Return (x, y) of the center of cell containing provided text 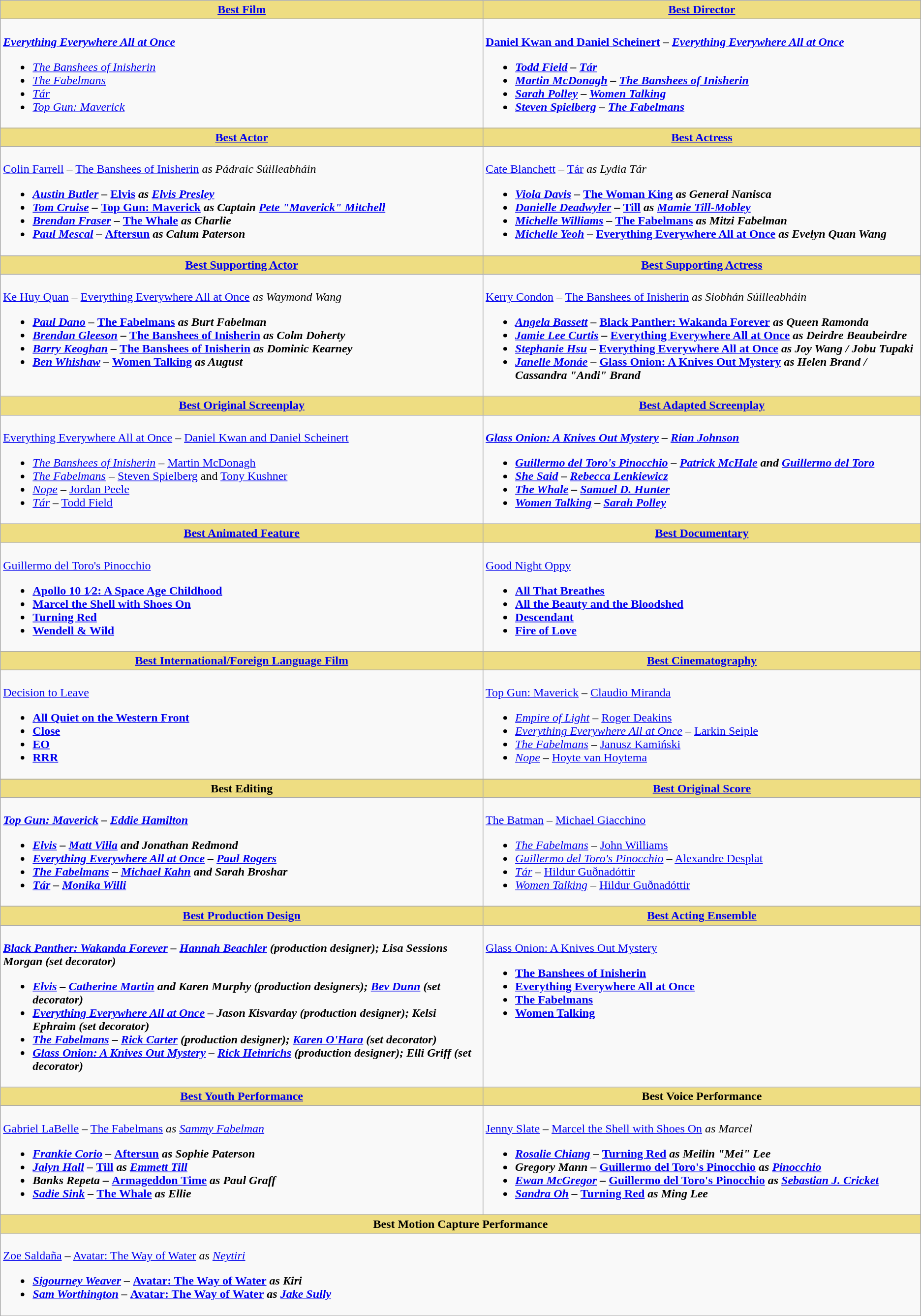
Best Actor (242, 137)
Good Night OppyAll That BreathesAll the Beauty and the BloodshedDescendantFire of Love (702, 596)
Best Cinematography (702, 660)
Best Youth Performance (242, 1097)
Best Film (242, 10)
Best International/Foreign Language Film (242, 660)
Best Supporting Actor (242, 265)
Best Motion Capture Performance (460, 1224)
Best Documentary (702, 533)
Best Editing (242, 788)
Best Adapted Screenplay (702, 406)
Best Original Score (702, 788)
Best Actress (702, 137)
Best Acting Ensemble (702, 916)
Glass Onion: A Knives Out MysteryThe Banshees of InisherinEverything Everywhere All at OnceThe FabelmansWomen Talking (702, 1006)
Best Voice Performance (702, 1097)
Best Supporting Actress (702, 265)
Best Animated Feature (242, 533)
Best Production Design (242, 916)
Best Original Screenplay (242, 406)
Everything Everywhere All at OnceThe Banshees of InisherinThe FabelmansTárTop Gun: Maverick (242, 74)
Decision to LeaveAll Quiet on the Western FrontCloseEORRR (242, 724)
Guillermo del Toro's PinocchioApollo 10 1⁄2: A Space Age ChildhoodMarcel the Shell with Shoes OnTurning RedWendell & Wild (242, 596)
Best Director (702, 10)
